Return the [x, y] coordinate for the center point of the cell that contains the specified text.  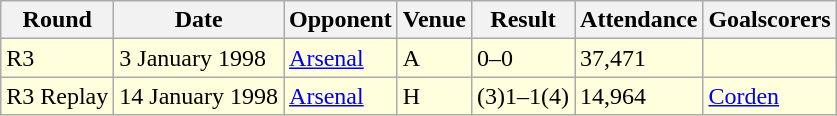
A [434, 58]
H [434, 96]
37,471 [639, 58]
(3)1–1(4) [522, 96]
Result [522, 20]
Opponent [341, 20]
Round [58, 20]
0–0 [522, 58]
R3 Replay [58, 96]
Venue [434, 20]
3 January 1998 [199, 58]
Attendance [639, 20]
Corden [770, 96]
14,964 [639, 96]
14 January 1998 [199, 96]
Goalscorers [770, 20]
R3 [58, 58]
Date [199, 20]
